Find where the given text appears and provide that cell's center as [X, Y] coordinate. 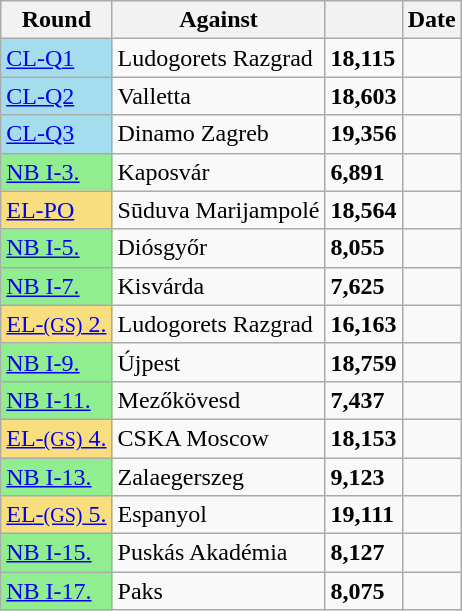
Mezőkövesd [218, 400]
Sūduva Marijampolé [218, 210]
Újpest [218, 362]
Puskás Akadémia [218, 553]
6,891 [364, 172]
CL-Q1 [56, 58]
NB I-13. [56, 477]
CL-Q3 [56, 134]
18,603 [364, 96]
Valletta [218, 96]
NB I-5. [56, 248]
CL-Q2 [56, 96]
NB I-9. [56, 362]
EL-(GS) 4. [56, 438]
Round [56, 20]
NB I-7. [56, 286]
18,564 [364, 210]
NB I-17. [56, 591]
Espanyol [218, 515]
7,437 [364, 400]
19,356 [364, 134]
NB I-15. [56, 553]
Paks [218, 591]
18,759 [364, 362]
9,123 [364, 477]
CSKA Moscow [218, 438]
18,153 [364, 438]
Zalaegerszeg [218, 477]
19,111 [364, 515]
EL-(GS) 2. [56, 324]
8,127 [364, 553]
18,115 [364, 58]
7,625 [364, 286]
16,163 [364, 324]
Dinamo Zagreb [218, 134]
Against [218, 20]
8,055 [364, 248]
EL-(GS) 5. [56, 515]
Kaposvár [218, 172]
Date [432, 20]
NB I-3. [56, 172]
EL-PO [56, 210]
Diósgyőr [218, 248]
NB I-11. [56, 400]
8,075 [364, 591]
Kisvárda [218, 286]
